Return [x, y] of the center of cell containing provided text 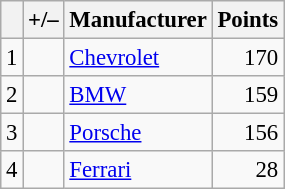
156 [248, 133]
Points [248, 20]
BMW [138, 95]
Chevrolet [138, 58]
170 [248, 58]
4 [12, 170]
159 [248, 95]
3 [12, 133]
2 [12, 95]
Manufacturer [138, 20]
+/– [44, 20]
Ferrari [138, 170]
28 [248, 170]
Porsche [138, 133]
1 [12, 58]
